Capture the cell that displays the provided text and extract its [x, y] central coordinate. 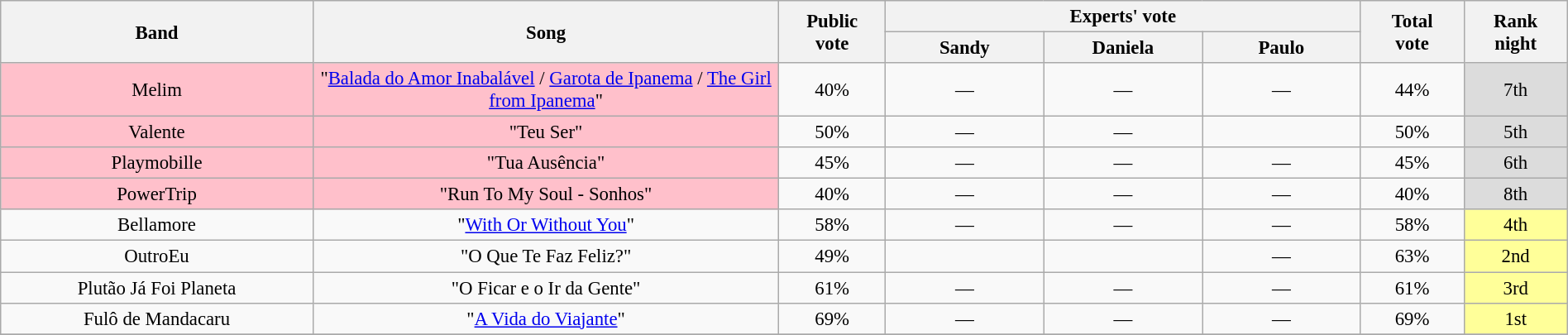
Plutão Já Foi Planeta [157, 288]
7th [1515, 89]
4th [1515, 226]
Daniela [1123, 48]
6th [1515, 163]
"Balada do Amor Inabalável / Garota de Ipanema / The Girl from Ipanema" [546, 89]
63% [1413, 256]
3rd [1515, 288]
PowerTrip [157, 194]
"O Que Te Faz Feliz?" [546, 256]
Melim [157, 89]
1st [1515, 318]
Sandy [965, 48]
"With Or Without You" [546, 226]
Band [157, 31]
OutroEu [157, 256]
Bellamore [157, 226]
44% [1413, 89]
Playmobille [157, 163]
"A Vida do Viajante" [546, 318]
Totalvote [1413, 31]
"O Ficar e o Ir da Gente" [546, 288]
Ranknight [1515, 31]
Valente [157, 132]
Song [546, 31]
Publicvote [832, 31]
5th [1515, 132]
49% [832, 256]
2nd [1515, 256]
"Run To My Soul - Sonhos" [546, 194]
Fulô de Mandacaru [157, 318]
Experts' vote [1123, 17]
"Tua Ausência" [546, 163]
"Teu Ser" [546, 132]
8th [1515, 194]
Paulo [1282, 48]
